Locate the cell with the specified text and output its (X, Y) center coordinate. 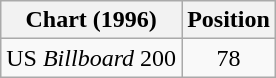
78 (229, 58)
US Billboard 200 (92, 58)
Position (229, 20)
Chart (1996) (92, 20)
